Detect which cell encompasses the target text, then output its [x, y] center coordinate. 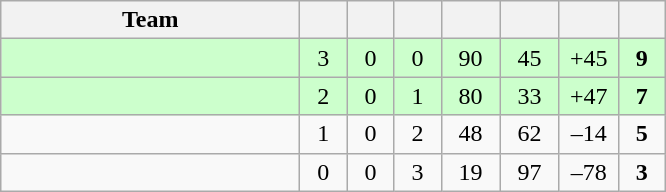
+47 [588, 96]
97 [530, 172]
90 [470, 58]
Team [150, 20]
45 [530, 58]
–14 [588, 134]
–78 [588, 172]
5 [642, 134]
62 [530, 134]
19 [470, 172]
7 [642, 96]
33 [530, 96]
48 [470, 134]
9 [642, 58]
+45 [588, 58]
80 [470, 96]
